Output the (x, y) coordinate of the center of the cell containing the given text.  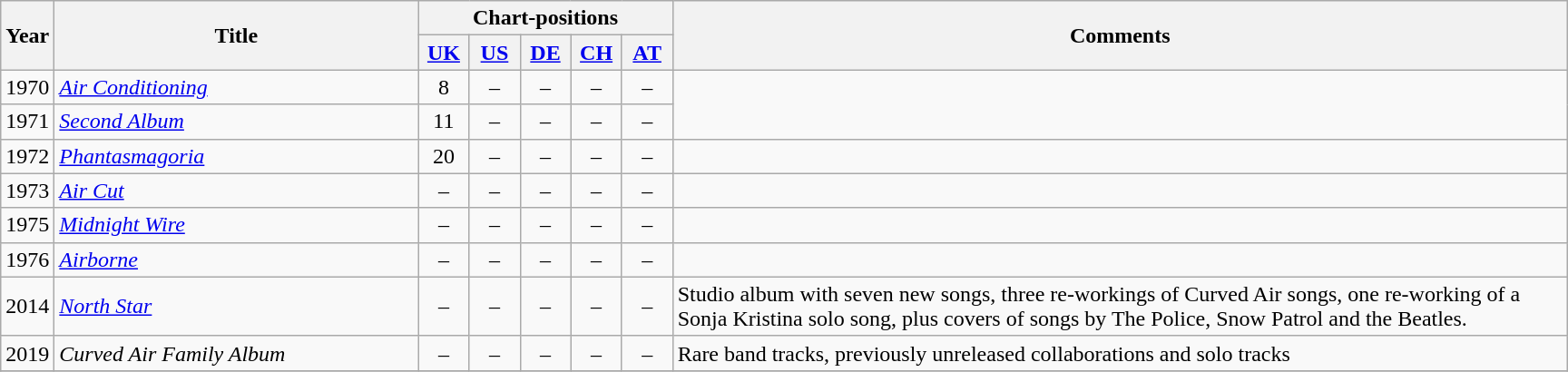
AT (647, 53)
Year (27, 35)
11 (444, 122)
1972 (27, 156)
DE (545, 53)
Curved Air Family Album (236, 353)
Air Conditioning (236, 87)
1976 (27, 259)
8 (444, 87)
Phantasmagoria (236, 156)
2014 (27, 307)
North Star (236, 307)
Airborne (236, 259)
20 (444, 156)
Air Cut (236, 191)
CH (596, 53)
2019 (27, 353)
US (495, 53)
Second Album (236, 122)
Rare band tracks, previously unreleased collaborations and solo tracks (1120, 353)
1970 (27, 87)
1971 (27, 122)
UK (444, 53)
1975 (27, 225)
Title (236, 35)
Comments (1120, 35)
Chart-positions (545, 18)
Midnight Wire (236, 225)
1973 (27, 191)
